Provide the [X, Y] coordinate of the cell's center where the given text is located.  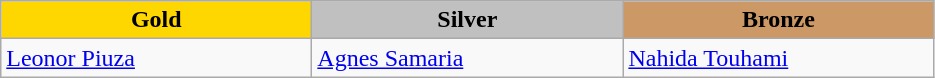
Agnes Samaria [468, 58]
Gold [156, 20]
Leonor Piuza [156, 58]
Nahida Touhami [778, 58]
Silver [468, 20]
Bronze [778, 20]
